Scan for the cell matching the given text and deliver its [x, y] coordinate at center. 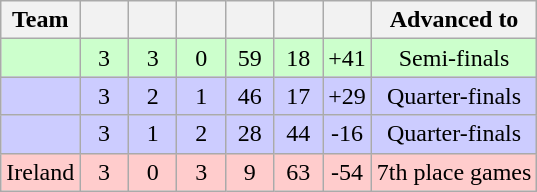
Advanced to [454, 20]
17 [298, 96]
18 [298, 58]
44 [298, 134]
7th place games [454, 172]
Team [40, 20]
-54 [348, 172]
-16 [348, 134]
+29 [348, 96]
63 [298, 172]
9 [250, 172]
59 [250, 58]
28 [250, 134]
46 [250, 96]
Ireland [40, 172]
Semi-finals [454, 58]
+41 [348, 58]
